Search for the cell housing the specified text and yield its [x, y] center coordinate. 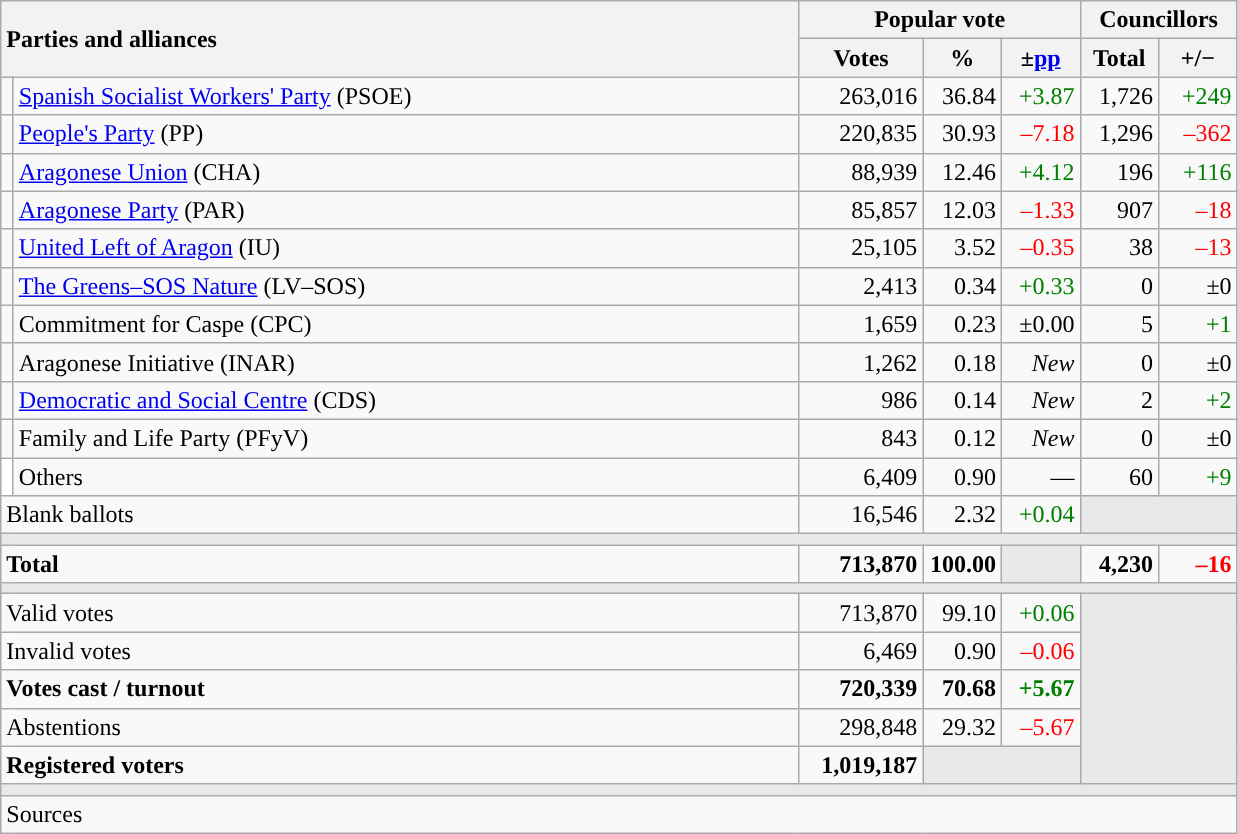
+9 [1198, 477]
Family and Life Party (PFyV) [406, 438]
0.34 [962, 286]
25,105 [861, 248]
+1 [1198, 324]
Votes cast / turnout [400, 689]
Valid votes [400, 613]
99.10 [962, 613]
38 [1120, 248]
12.46 [962, 172]
+249 [1198, 96]
12.03 [962, 210]
People's Party (PP) [406, 134]
85,857 [861, 210]
3.52 [962, 248]
–7.18 [1040, 134]
6,409 [861, 477]
0.18 [962, 362]
Parties and alliances [400, 39]
–0.35 [1040, 248]
986 [861, 400]
6,469 [861, 651]
0.23 [962, 324]
1,659 [861, 324]
+5.67 [1040, 689]
298,848 [861, 727]
–16 [1198, 564]
1,019,187 [861, 765]
Aragonese Initiative (INAR) [406, 362]
1,296 [1120, 134]
% [962, 58]
2.32 [962, 515]
1,262 [861, 362]
+0.33 [1040, 286]
0.12 [962, 438]
+0.04 [1040, 515]
Councillors [1158, 20]
88,939 [861, 172]
4,230 [1120, 564]
Abstentions [400, 727]
907 [1120, 210]
±0.00 [1040, 324]
29.32 [962, 727]
Aragonese Party (PAR) [406, 210]
Spanish Socialist Workers' Party (PSOE) [406, 96]
–0.06 [1040, 651]
263,016 [861, 96]
Democratic and Social Centre (CDS) [406, 400]
60 [1120, 477]
Sources [619, 814]
— [1040, 477]
16,546 [861, 515]
0.14 [962, 400]
Aragonese Union (CHA) [406, 172]
Commitment for Caspe (CPC) [406, 324]
+3.87 [1040, 96]
Registered voters [400, 765]
–362 [1198, 134]
5 [1120, 324]
–1.33 [1040, 210]
–5.67 [1040, 727]
70.68 [962, 689]
843 [861, 438]
2,413 [861, 286]
720,339 [861, 689]
Others [406, 477]
The Greens–SOS Nature (LV–SOS) [406, 286]
Invalid votes [400, 651]
±pp [1040, 58]
+2 [1198, 400]
–13 [1198, 248]
1,726 [1120, 96]
36.84 [962, 96]
220,835 [861, 134]
196 [1120, 172]
+116 [1198, 172]
Votes [861, 58]
–18 [1198, 210]
100.00 [962, 564]
30.93 [962, 134]
+0.06 [1040, 613]
United Left of Aragon (IU) [406, 248]
Popular vote [940, 20]
Blank ballots [400, 515]
+/− [1198, 58]
2 [1120, 400]
+4.12 [1040, 172]
